For the text-containing cell, return its midpoint in (X, Y) coordinate format. 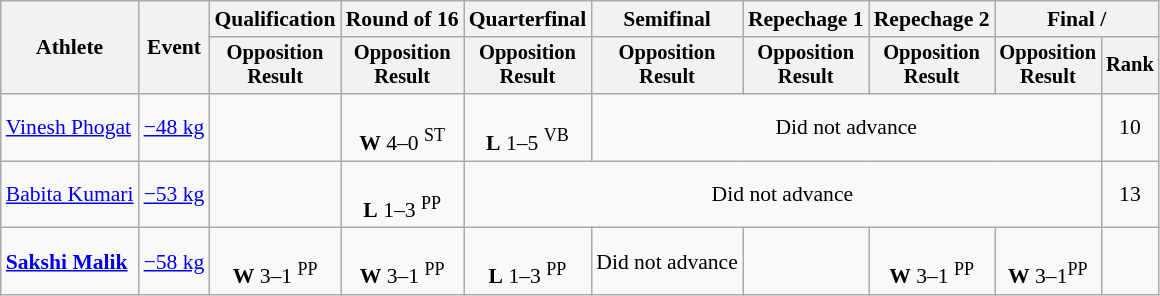
13 (1130, 194)
10 (1130, 128)
Round of 16 (402, 19)
Rank (1130, 66)
Event (174, 48)
Athlete (70, 48)
Sakshi Malik (70, 262)
−48 kg (174, 128)
Repechage 2 (932, 19)
W 4–0 ST (402, 128)
Qualification (274, 19)
Quarterfinal (528, 19)
W 3–1PP (1048, 262)
Babita Kumari (70, 194)
Final / (1076, 19)
Vinesh Phogat (70, 128)
−53 kg (174, 194)
Semifinal (667, 19)
−58 kg (174, 262)
Repechage 1 (806, 19)
L 1–5 VB (528, 128)
